Pinpoint the cell where the given text exists, returning its [X, Y] midpoint coordinate. 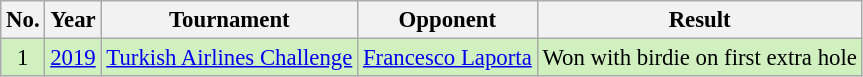
Year [73, 20]
Won with birdie on first extra hole [700, 58]
2019 [73, 58]
Tournament [230, 20]
Opponent [448, 20]
1 [23, 58]
Turkish Airlines Challenge [230, 58]
Francesco Laporta [448, 58]
Result [700, 20]
No. [23, 20]
